From the cell containing the given text, extract its center point as [X, Y] coordinate. 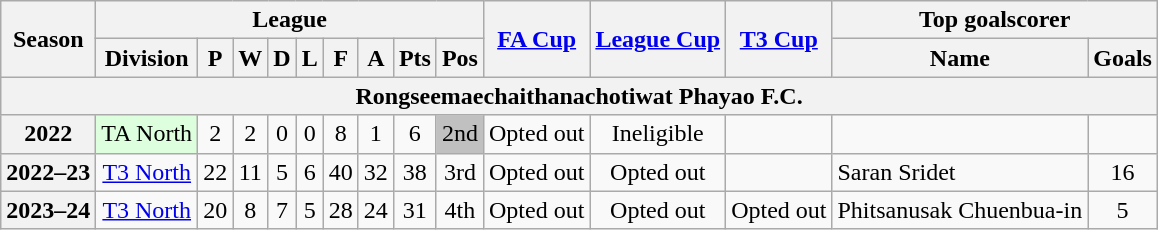
4th [460, 210]
W [250, 58]
Season [48, 39]
F [340, 58]
16 [1123, 172]
28 [340, 210]
38 [414, 172]
L [310, 58]
Ineligible [658, 134]
D [282, 58]
Name [960, 58]
P [216, 58]
7 [282, 210]
TA North [147, 134]
Phitsanusak Chuenbua-in [960, 210]
24 [376, 210]
Pts [414, 58]
1 [376, 134]
31 [414, 210]
Rongseemaechaithanachotiwat Phayao F.C. [580, 96]
League [290, 20]
3rd [460, 172]
Top goalscorer [994, 20]
20 [216, 210]
40 [340, 172]
Saran Sridet [960, 172]
T3 Cup [779, 39]
22 [216, 172]
FA Cup [536, 39]
2023–24 [48, 210]
A [376, 58]
2022 [48, 134]
2022–23 [48, 172]
2nd [460, 134]
Division [147, 58]
Pos [460, 58]
League Cup [658, 39]
Goals [1123, 58]
11 [250, 172]
32 [376, 172]
